Extract the [x, y] coordinate from the center of the cell holding the provided text.  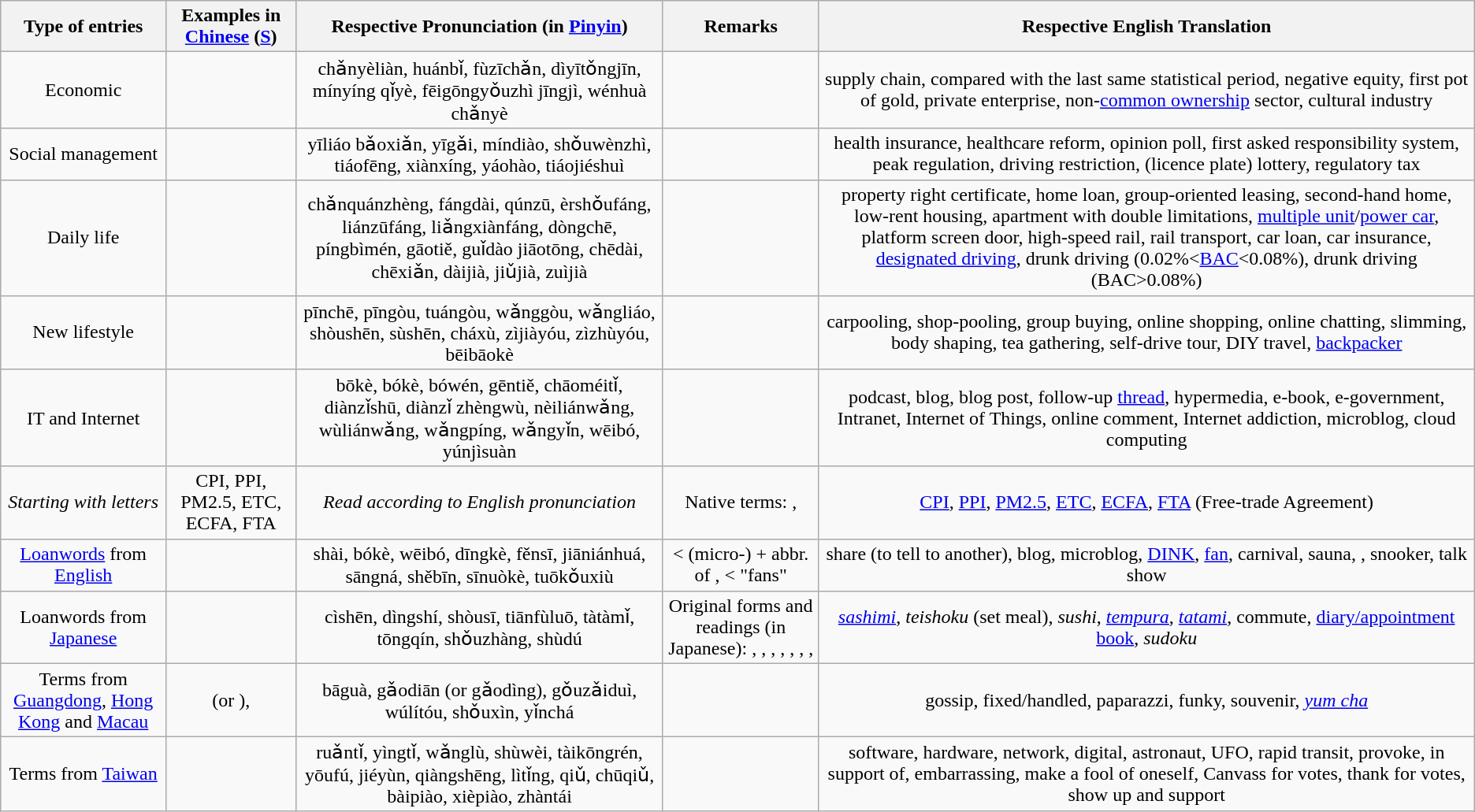
Terms from Guangdong, Hong Kong and Macau [84, 700]
Daily life [84, 238]
< (micro-) + abbr. of , < "fans" [741, 565]
share (to tell to another), blog, microblog, DINK, fan, carnival, sauna, , snooker, talk show [1146, 565]
Type of entries [84, 27]
Remarks [741, 27]
Loanwords from Japanese [84, 628]
CPI, PPI, PM2.5, ETC, ECFA, FTA [232, 502]
Economic [84, 90]
Social management [84, 154]
CPI, PPI, PM2.5, ETC, ECFA, FTA (Free-trade Agreement) [1146, 502]
ruǎntǐ, yìngtǐ, wǎnglù, shùwèi, tàikōngrén, yōufú, jiéyùn, qiàngshēng, lìtǐng, qiǔ, chūqiǔ, bàipiào, xièpiào, zhàntái [479, 773]
Starting with letters [84, 502]
Original forms and readings (in Japanese): , , , , , , , [741, 628]
pīnchē, pīngòu, tuángòu, wǎnggòu, wǎngliáo, shòushēn, sùshēn, cháxù, zìjiàyóu, zìzhùyóu, bēibāokè [479, 332]
Loanwords from English [84, 565]
cìshēn, dìngshí, shòusī, tiānfùluō, tàtàmǐ, tōngqín, shǒuzhàng, shùdú [479, 628]
bōkè, bókè, bówén, gēntiě, chāoméitǐ, diànzǐshū, diànzǐ zhèngwù, nèiliánwǎng, wùliánwǎng, wǎngpíng, wǎngyǐn, wēibó, yúnjìsuàn [479, 418]
Examples in Chinese (S) [232, 27]
IT and Internet [84, 418]
(or ), [232, 700]
sashimi, teishoku (set meal), sushi, tempura, tatami, commute, diary/appointment book, sudoku [1146, 628]
Native terms: , [741, 502]
New lifestyle [84, 332]
Terms from Taiwan [84, 773]
chǎnyèliàn, huánbǐ, fùzīchǎn, dìyītǒngjīn, mínyíng qǐyè, fēigōngyǒuzhì jīngjì, wénhuà chǎnyè [479, 90]
gossip, fixed/handled, paparazzi, funky, souvenir, yum cha [1146, 700]
yīliáo bǎoxiǎn, yīgǎi, míndiào, shǒuwènzhì, tiáofēng, xiànxíng, yáohào, tiáojiéshuì [479, 154]
Respective Pronunciation (in Pinyin) [479, 27]
shài, bókè, wēibó, dīngkè, fěnsī, jiāniánhuá, sāngná, shěbīn, sīnuòkè, tuōkǒuxiù [479, 565]
Read according to English pronunciation [479, 502]
bāguà, gǎodiān (or gǎodìng), gǒuzǎiduì, wúlítóu, shǒuxìn, yǐnchá [479, 700]
Respective English Translation [1146, 27]
